Extract the [x, y] coordinate from the center of the cell holding the provided text.  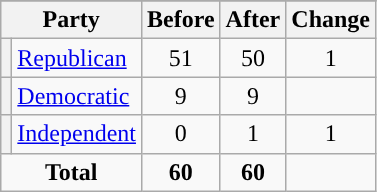
50 [253, 58]
51 [180, 58]
Party [72, 20]
Independent [77, 134]
Total [72, 172]
0 [180, 134]
After [253, 20]
Republican [77, 58]
Before [180, 20]
Democratic [77, 96]
Change [331, 20]
